From the cell containing the given text, extract its center point as (X, Y) coordinate. 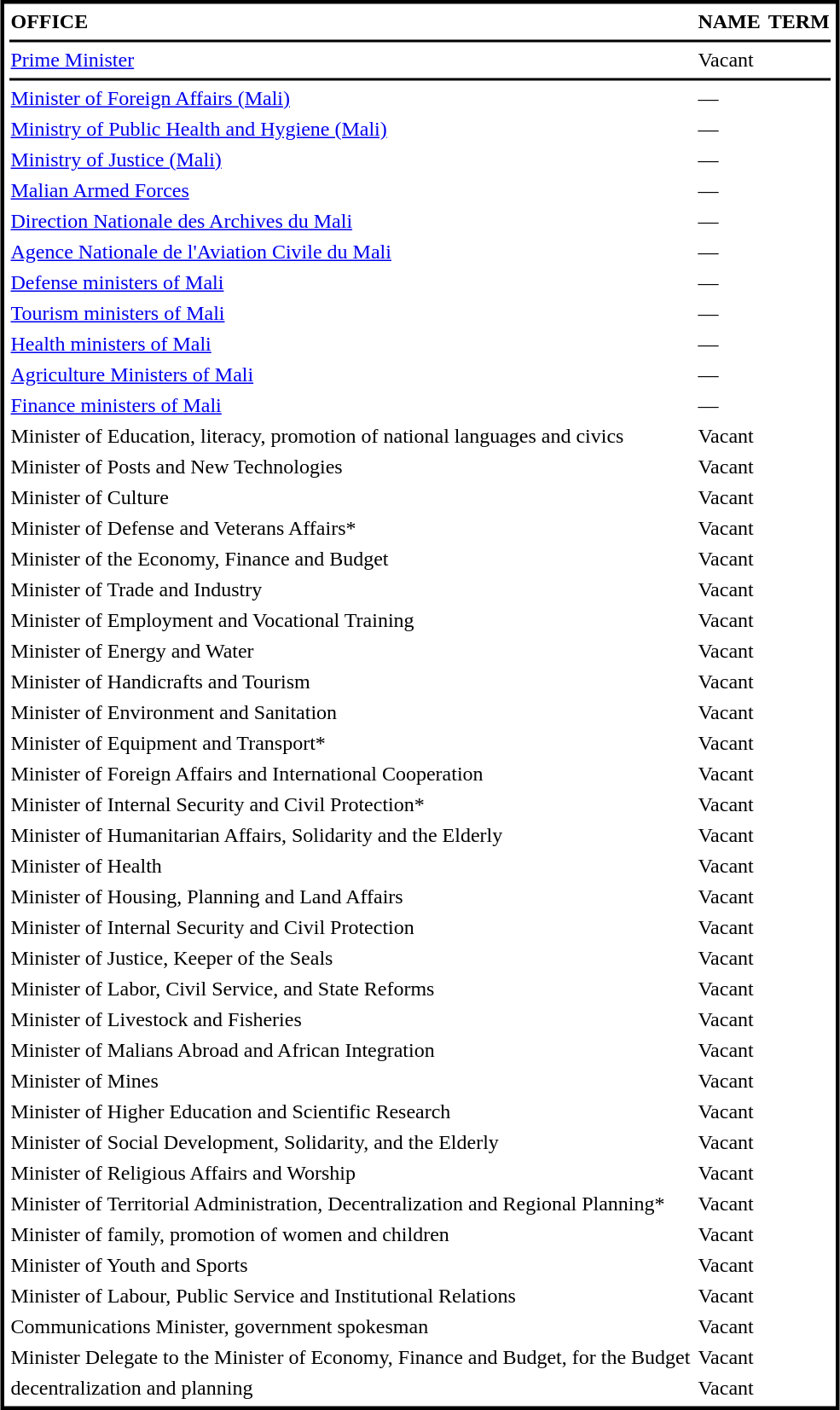
NAME (729, 21)
Minister of Humanitarian Affairs, Solidarity and the Elderly (350, 835)
Minister of Labour, Public Service and Institutional Relations (350, 1296)
Minister of Equipment and Transport* (350, 743)
Minister of Environment and Sanitation (350, 712)
Prime Minister (350, 61)
Minister of the Economy, Finance and Budget (350, 559)
Minister of Livestock and Fisheries (350, 1019)
Minister of Employment and Vocational Training (350, 620)
Minister of Social Development, Solidarity, and the Elderly (350, 1142)
Ministry of Justice (Mali) (350, 160)
Minister of Territorial Administration, Decentralization and Regional Planning* (350, 1204)
Minister of Housing, Planning and Land Affairs (350, 896)
Minister of Justice, Keeper of the Seals (350, 958)
Minister of Mines (350, 1081)
Tourism ministers of Mali (350, 313)
Minister of Foreign Affairs and International Cooperation (350, 774)
Minister of Handicrafts and Tourism (350, 682)
Agriculture Ministers of Mali (350, 374)
Minister of Health (350, 866)
Minister of Trade and Industry (350, 589)
Minister of Energy and Water (350, 651)
Communications Minister, government spokesman (350, 1326)
Minister of Education, literacy, promotion of national languages and civics (350, 436)
Minister of Youth and Sports (350, 1265)
decentralization and planning (350, 1388)
Finance ministers of Mali (350, 405)
Malian Armed Forces (350, 190)
Agence Nationale de l'Aviation Civile du Mali (350, 252)
Minister of Internal Security and Civil Protection (350, 927)
Minister of Posts and New Technologies (350, 467)
Minister of Internal Security and Civil Protection* (350, 804)
Minister of Foreign Affairs (Mali) (350, 98)
Minister of Labor, Civil Service, and State Reforms (350, 989)
Defense ministers of Mali (350, 282)
Minister of family, promotion of women and children (350, 1234)
OFFICE (350, 21)
Minister Delegate to the Minister of Economy, Finance and Budget, for the Budget (350, 1357)
Minister of Religious Affairs and Worship (350, 1173)
Health ministers of Mali (350, 344)
TERM (798, 21)
Minister of Defense and Veterans Affairs* (350, 528)
Minister of Culture (350, 497)
Direction Nationale des Archives du Mali (350, 221)
Minister of Malians Abroad and African Integration (350, 1050)
Ministry of Public Health and Hygiene (Mali) (350, 129)
Minister of Higher Education and Scientific Research (350, 1111)
